For the text-containing cell, return its midpoint in (x, y) coordinate format. 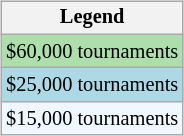
$25,000 tournaments (92, 85)
$15,000 tournaments (92, 119)
$60,000 tournaments (92, 51)
Legend (92, 18)
